Return (X, Y) of the center of cell containing provided text 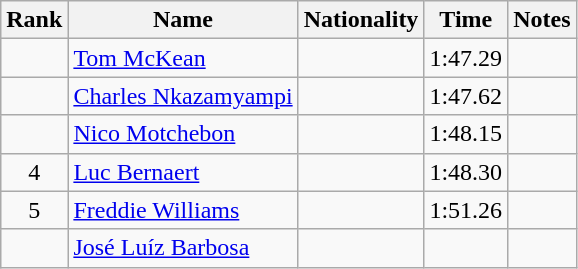
4 (34, 172)
Nico Motchebon (183, 134)
Freddie Williams (183, 210)
Charles Nkazamyampi (183, 96)
Rank (34, 20)
Notes (542, 20)
Tom McKean (183, 58)
Name (183, 20)
Time (466, 20)
Luc Bernaert (183, 172)
1:48.30 (466, 172)
José Luíz Barbosa (183, 248)
1:47.29 (466, 58)
1:51.26 (466, 210)
Nationality (361, 20)
5 (34, 210)
1:47.62 (466, 96)
1:48.15 (466, 134)
